Scan for the cell matching the given text and deliver its [X, Y] coordinate at center. 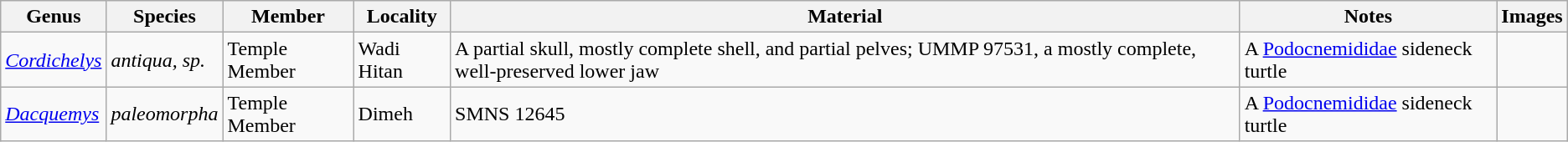
Wadi Hitan [402, 60]
Cordichelys [54, 60]
A partial skull, mostly complete shell, and partial pelves; UMMP 97531, a mostly complete, well-preserved lower jaw [846, 60]
SMNS 12645 [846, 114]
paleomorpha [164, 114]
antiqua, sp. [164, 60]
Notes [1369, 17]
Material [846, 17]
Member [288, 17]
Dacquemys [54, 114]
Locality [402, 17]
Genus [54, 17]
Images [1532, 17]
Dimeh [402, 114]
Species [164, 17]
